Extract the [X, Y] coordinate from the center of the cell holding the provided text.  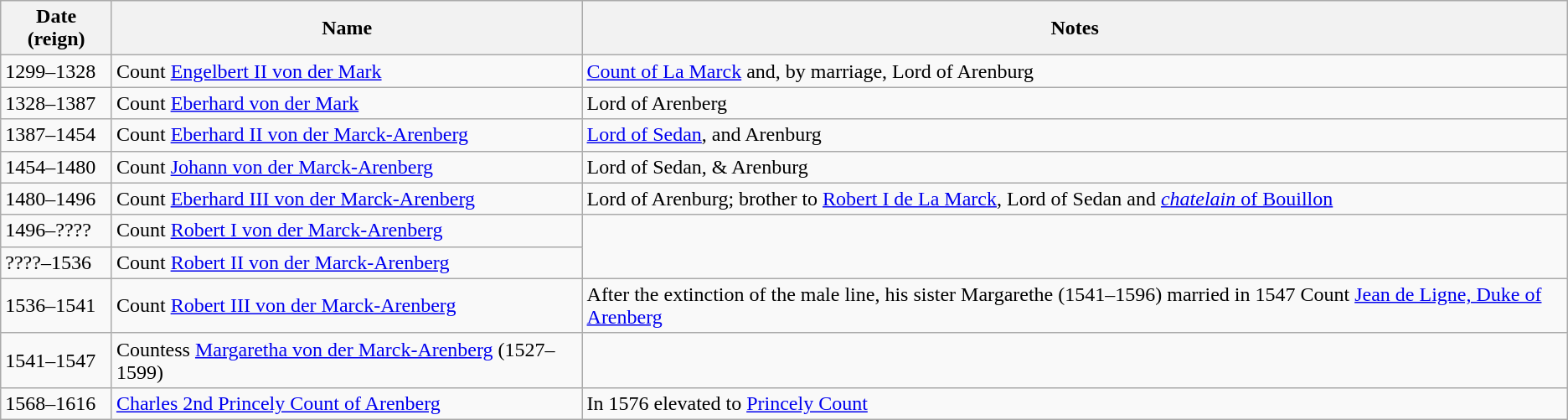
Count Eberhard III von der Marck-Arenberg [347, 199]
Count Eberhard II von der Marck-Arenberg [347, 135]
In 1576 elevated to Princely Count [1075, 403]
After the extinction of the male line, his sister Margarethe (1541–1596) married in 1547 Count Jean de Ligne, Duke of Arenberg [1075, 305]
Notes [1075, 29]
1536–1541 [57, 305]
Count of La Marck and, by marriage, Lord of Arenburg [1075, 71]
1454–1480 [57, 167]
Lord of Arenburg; brother to Robert I de La Marck, Lord of Sedan and chatelain of Bouillon [1075, 199]
Count Eberhard von der Mark [347, 103]
Count Robert III von der Marck-Arenberg [347, 305]
Name [347, 29]
Lord of Sedan, & Arenburg [1075, 167]
Count Robert I von der Marck-Arenberg [347, 231]
1299–1328 [57, 71]
1328–1387 [57, 103]
????–1536 [57, 262]
Count Johann von der Marck-Arenberg [347, 167]
1541–1547 [57, 360]
1496–???? [57, 231]
1480–1496 [57, 199]
1387–1454 [57, 135]
Lord of Arenberg [1075, 103]
Date (reign) [57, 29]
Countess Margaretha von der Marck-Arenberg (1527–1599) [347, 360]
Count Engelbert II von der Mark [347, 71]
Charles 2nd Princely Count of Arenberg [347, 403]
Count Robert II von der Marck-Arenberg [347, 262]
1568–1616 [57, 403]
Lord of Sedan, and Arenburg [1075, 135]
